Extract the [x, y] coordinate from the center of the cell holding the provided text.  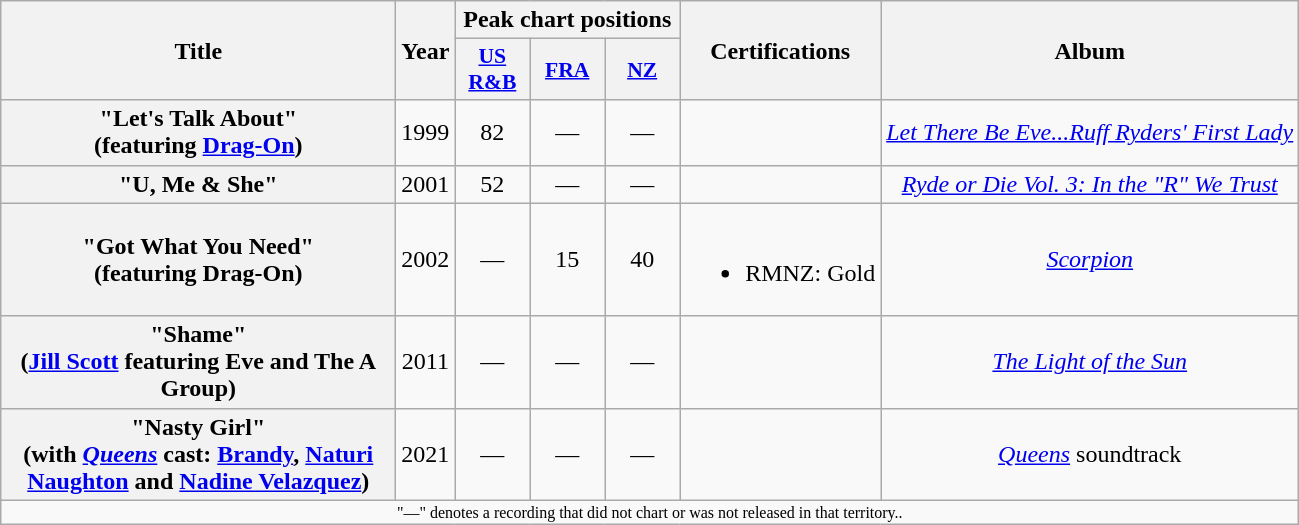
2002 [426, 260]
Peak chart positions [568, 20]
"Shame"(Jill Scott featuring Eve and The A Group) [198, 362]
Title [198, 50]
Scorpion [1090, 260]
FRA [568, 70]
Certifications [780, 50]
Year [426, 50]
2001 [426, 184]
Let There Be Eve...Ruff Ryders' First Lady [1090, 132]
The Light of the Sun [1090, 362]
1999 [426, 132]
"—" denotes a recording that did not chart or was not released in that territory.. [650, 512]
52 [492, 184]
"U, Me & She" [198, 184]
Queens soundtrack [1090, 454]
RMNZ: Gold [780, 260]
"Let's Talk About"(featuring Drag-On) [198, 132]
NZ [642, 70]
2011 [426, 362]
15 [568, 260]
"Got What You Need"(featuring Drag-On) [198, 260]
"Nasty Girl"(with Queens cast: Brandy, Naturi Naughton and Nadine Velazquez) [198, 454]
40 [642, 260]
82 [492, 132]
USR&B [492, 70]
2021 [426, 454]
Ryde or Die Vol. 3: In the "R" We Trust [1090, 184]
Album [1090, 50]
